Pinpoint the cell where the given text exists, returning its (X, Y) midpoint coordinate. 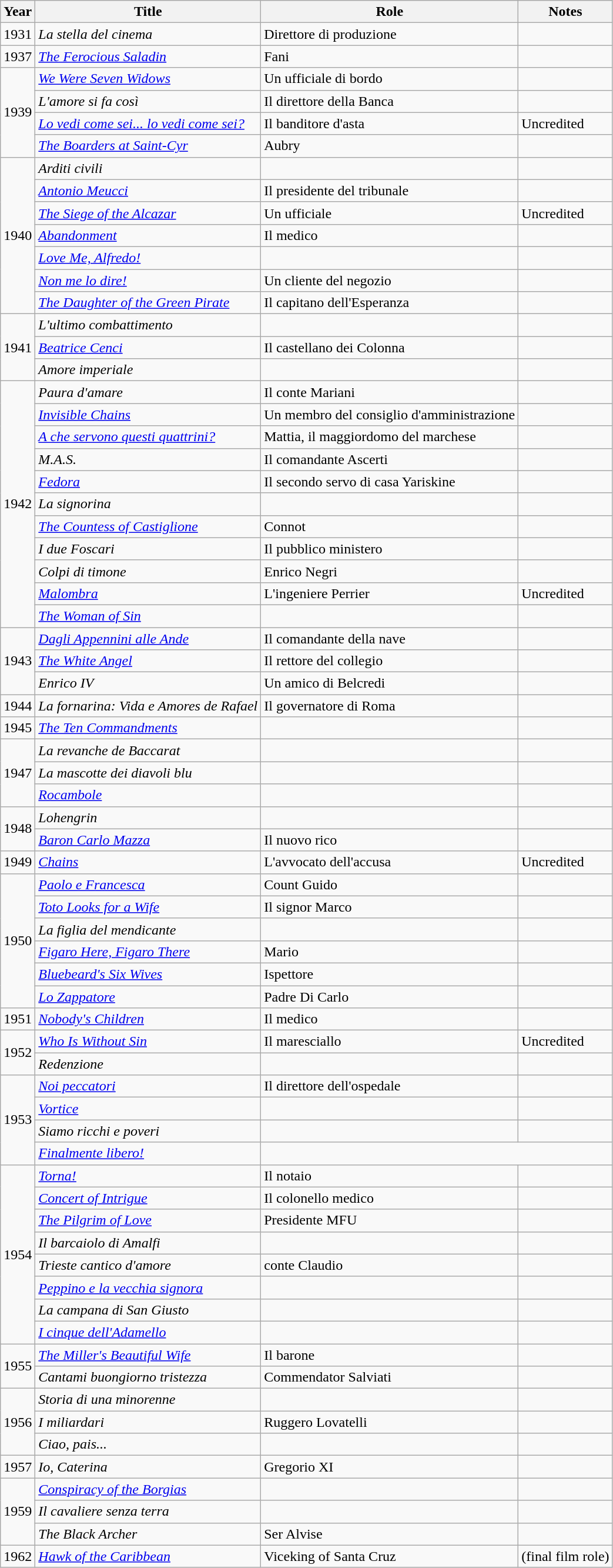
1949 (18, 862)
M.A.S. (148, 459)
1943 (18, 660)
Il notaio (390, 1176)
1931 (18, 34)
Year (18, 12)
La figlia del mendicante (148, 929)
Fani (390, 56)
La fornarina: Vida e Amores de Rafael (148, 706)
Il colonello medico (390, 1198)
1944 (18, 706)
Storia di una minorenne (148, 1400)
Enrico Negri (390, 571)
1945 (18, 728)
The Boarders at Saint-Cyr (148, 146)
Padre Di Carlo (390, 997)
Io, Caterina (148, 1467)
Un membro del consiglio d'amministrazione (390, 415)
Baron Carlo Mazza (148, 840)
1955 (18, 1366)
1947 (18, 773)
The Ferocious Saladin (148, 56)
Il governatore di Roma (390, 706)
I due Foscari (148, 549)
I cinque dell'Adamello (148, 1332)
Il rettore del collegio (390, 661)
Ciao, pais... (148, 1444)
Il presidente del tribunale (390, 191)
Beatrice Cenci (148, 348)
1940 (18, 235)
The Woman of Sin (148, 616)
Antonio Meucci (148, 191)
Role (390, 12)
Un cliente del negozio (390, 281)
Count Guido (390, 885)
The Black Archer (148, 1534)
Cantami buongiorno tristezza (148, 1377)
The Ten Commandments (148, 728)
Invisible Chains (148, 415)
L'ingeniere Perrier (390, 593)
L'avvocato dell'accusa (390, 862)
Ser Alvise (390, 1534)
Title (148, 12)
Commendator Salviati (390, 1377)
Il barone (390, 1355)
Il nuovo rico (390, 840)
1951 (18, 1019)
Bluebeard's Six Wives (148, 974)
Gregorio XI (390, 1467)
I miliardari (148, 1422)
The Pilgrim of Love (148, 1220)
Malombra (148, 593)
Notes (565, 12)
Ispettore (390, 974)
1962 (18, 1556)
1952 (18, 1053)
Il pubblico ministero (390, 549)
La campana di San Giusto (148, 1310)
Il signor Marco (390, 907)
The Daughter of the Green Pirate (148, 303)
Concert of Intrigue (148, 1198)
A che servono questi quattrini? (148, 437)
Direttore di produzione (390, 34)
Lohengrin (148, 818)
1942 (18, 505)
Love Me, Alfredo! (148, 258)
Conspiracy of the Borgias (148, 1489)
1937 (18, 56)
1948 (18, 829)
Rocambole (148, 795)
The Siege of the Alcazar (148, 213)
Lo Zappatore (148, 997)
Trieste cantico d'amore (148, 1265)
1959 (18, 1512)
Fedora (148, 482)
Presidente MFU (390, 1220)
1941 (18, 348)
The Miller's Beautiful Wife (148, 1355)
Il banditore d'asta (390, 124)
Nobody's Children (148, 1019)
Mario (390, 952)
Il comandante Ascerti (390, 459)
1956 (18, 1422)
The Countess of Castiglione (148, 526)
1953 (18, 1120)
Non me lo dire! (148, 281)
L'amore si fa così (148, 101)
L'ultimo combattimento (148, 325)
Lo vedi come sei... lo vedi come sei? (148, 124)
Il comandante della nave (390, 638)
Il direttore della Banca (390, 101)
Vortice (148, 1109)
Il capitano dell'Esperanza (390, 303)
Il direttore dell'ospedale (390, 1086)
La signorina (148, 504)
conte Claudio (390, 1265)
La revanche de Baccarat (148, 750)
Il barcaiolo di Amalfi (148, 1243)
La mascotte dei diavoli blu (148, 773)
1939 (18, 112)
Redenzione (148, 1064)
Peppino e la vecchia signora (148, 1287)
Figaro Here, Figaro There (148, 952)
La stella del cinema (148, 34)
The White Angel (148, 661)
Dagli Appennini alle Ande (148, 638)
Il castellano dei Colonna (390, 348)
Amore imperiale (148, 370)
Colpi di timone (148, 571)
Arditi civili (148, 168)
Hawk of the Caribbean (148, 1556)
Il conte Mariani (390, 392)
Torna! (148, 1176)
Il secondo servo di casa Yariskine (390, 482)
1950 (18, 940)
1957 (18, 1467)
Noi peccatori (148, 1086)
Ruggero Lovatelli (390, 1422)
Viceking of Santa Cruz (390, 1556)
Chains (148, 862)
Mattia, il maggiordomo del marchese (390, 437)
Finalmente libero! (148, 1153)
We Were Seven Widows (148, 79)
Aubry (390, 146)
Who Is Without Sin (148, 1042)
1954 (18, 1254)
Abandonment (148, 235)
Il maresciallo (390, 1042)
(final film role) (565, 1556)
Un ufficiale (390, 213)
Toto Looks for a Wife (148, 907)
Siamo ricchi e poveri (148, 1131)
Paura d'amare (148, 392)
Un amico di Belcredi (390, 683)
Un ufficiale di bordo (390, 79)
Il cavaliere senza terra (148, 1512)
Enrico IV (148, 683)
Paolo e Francesca (148, 885)
Connot (390, 526)
